Find where the given text appears and provide that cell's center as (x, y) coordinate. 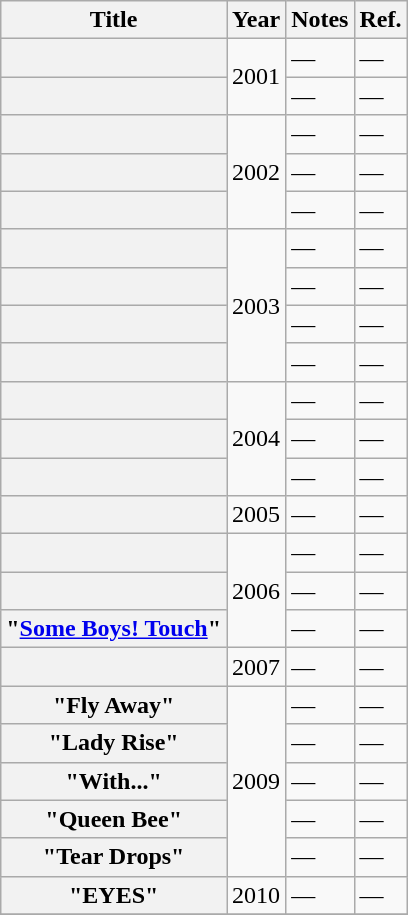
"Some Boys! Touch" (114, 629)
Year (256, 20)
2010 (256, 895)
Title (114, 20)
"EYES" (114, 895)
Ref. (380, 20)
Notes (320, 20)
"Tear Drops" (114, 857)
2005 (256, 515)
2001 (256, 77)
2003 (256, 305)
2006 (256, 591)
2009 (256, 781)
2002 (256, 172)
2007 (256, 667)
"With..." (114, 781)
"Queen Bee" (114, 819)
"Fly Away" (114, 705)
2004 (256, 438)
"Lady Rise" (114, 743)
